Capture the cell that displays the provided text and extract its (X, Y) central coordinate. 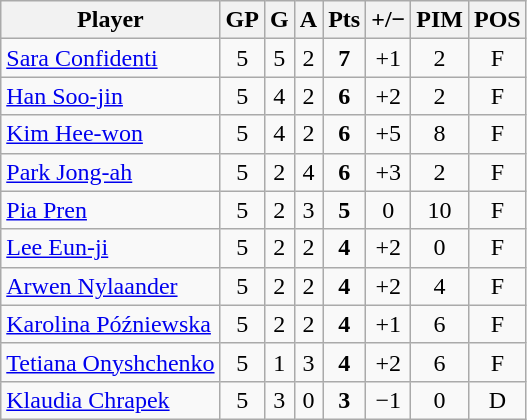
+5 (388, 134)
Player (110, 20)
Kim Hee-won (110, 134)
7 (344, 58)
+3 (388, 172)
10 (440, 210)
D (497, 400)
Lee Eun-ji (110, 248)
Pia Pren (110, 210)
Park Jong-ah (110, 172)
Klaudia Chrapek (110, 400)
Tetiana Onyshchenko (110, 362)
1 (279, 362)
PIM (440, 20)
GP (242, 20)
Han Soo-jin (110, 96)
A (308, 20)
G (279, 20)
Karolina Późniewska (110, 324)
−1 (388, 400)
Arwen Nylaander (110, 286)
POS (497, 20)
Sara Confidenti (110, 58)
Pts (344, 20)
8 (440, 134)
+/− (388, 20)
